From the cell containing the given text, extract its center point as (X, Y) coordinate. 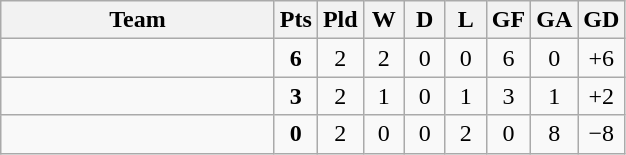
GF (508, 20)
−8 (602, 134)
+6 (602, 58)
GD (602, 20)
GA (554, 20)
Pld (340, 20)
W (384, 20)
L (466, 20)
8 (554, 134)
Team (138, 20)
+2 (602, 96)
D (424, 20)
Pts (296, 20)
